Pinpoint the cell where the given text exists, returning its (X, Y) midpoint coordinate. 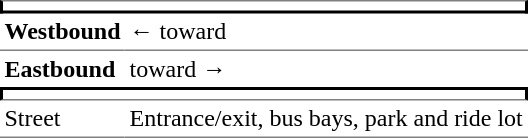
Eastbound (62, 69)
toward → (326, 69)
Entrance/exit, bus bays, park and ride lot (326, 119)
← toward (326, 33)
Westbound (62, 33)
Street (62, 119)
